Capture the cell that displays the provided text and extract its (x, y) central coordinate. 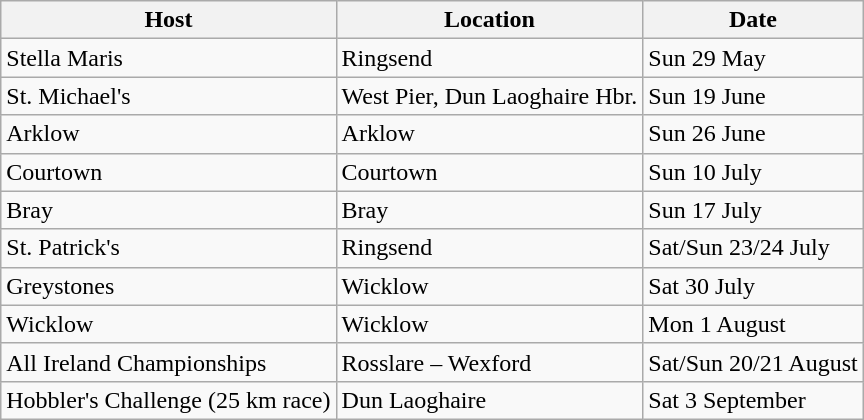
Sun 29 May (753, 58)
Sun 26 June (753, 134)
All Ireland Championships (168, 362)
Date (753, 20)
Location (490, 20)
Mon 1 August (753, 324)
Sun 10 July (753, 172)
Dun Laoghaire (490, 400)
St. Michael's (168, 96)
Hobbler's Challenge (25 km race) (168, 400)
Sat 30 July (753, 286)
Greystones (168, 286)
St. Patrick's (168, 248)
Sat/Sun 20/21 August (753, 362)
West Pier, Dun Laoghaire Hbr. (490, 96)
Sat/Sun 23/24 July (753, 248)
Rosslare – Wexford (490, 362)
Host (168, 20)
Sun 17 July (753, 210)
Sun 19 June (753, 96)
Sat 3 September (753, 400)
Stella Maris (168, 58)
